Return [X, Y] of the center of cell containing provided text 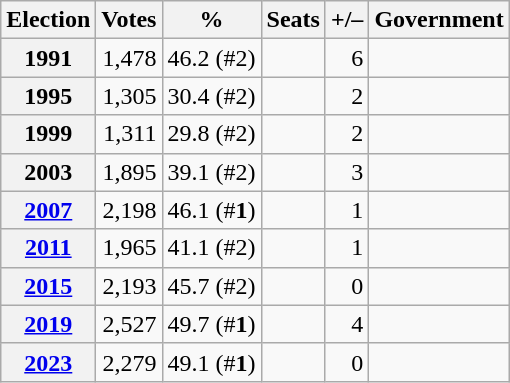
2,193 [129, 286]
2023 [48, 362]
49.7 (#1) [212, 324]
39.1 (#2) [212, 172]
Government [439, 20]
Election [48, 20]
1,895 [129, 172]
Votes [129, 20]
46.2 (#2) [212, 58]
% [212, 20]
1999 [48, 134]
46.1 (#1) [212, 210]
2019 [48, 324]
1,965 [129, 248]
1,311 [129, 134]
Seats [293, 20]
2,527 [129, 324]
2011 [48, 248]
1,478 [129, 58]
4 [346, 324]
1991 [48, 58]
2015 [48, 286]
2007 [48, 210]
6 [346, 58]
29.8 (#2) [212, 134]
41.1 (#2) [212, 248]
30.4 (#2) [212, 96]
2003 [48, 172]
1,305 [129, 96]
3 [346, 172]
2,198 [129, 210]
+/– [346, 20]
2,279 [129, 362]
45.7 (#2) [212, 286]
49.1 (#1) [212, 362]
1995 [48, 96]
